Find where the given text appears and provide that cell's center as [x, y] coordinate. 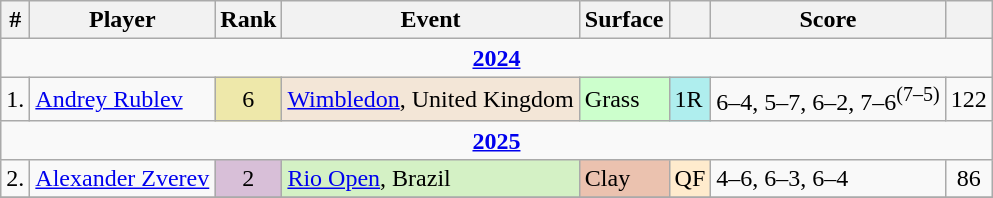
Andrey Rublev [122, 100]
2. [16, 178]
QF [690, 178]
Wimbledon, United Kingdom [430, 100]
Clay [624, 178]
Rio Open, Brazil [430, 178]
Player [122, 20]
Rank [248, 20]
86 [968, 178]
4–6, 6–3, 6–4 [828, 178]
1R [690, 100]
6 [248, 100]
Event [430, 20]
6–4, 5–7, 6–2, 7–6(7–5) [828, 100]
2025 [496, 140]
Alexander Zverev [122, 178]
Grass [624, 100]
2024 [496, 58]
Surface [624, 20]
Score [828, 20]
2 [248, 178]
1. [16, 100]
# [16, 20]
122 [968, 100]
